From the cell containing the given text, extract its center point as (x, y) coordinate. 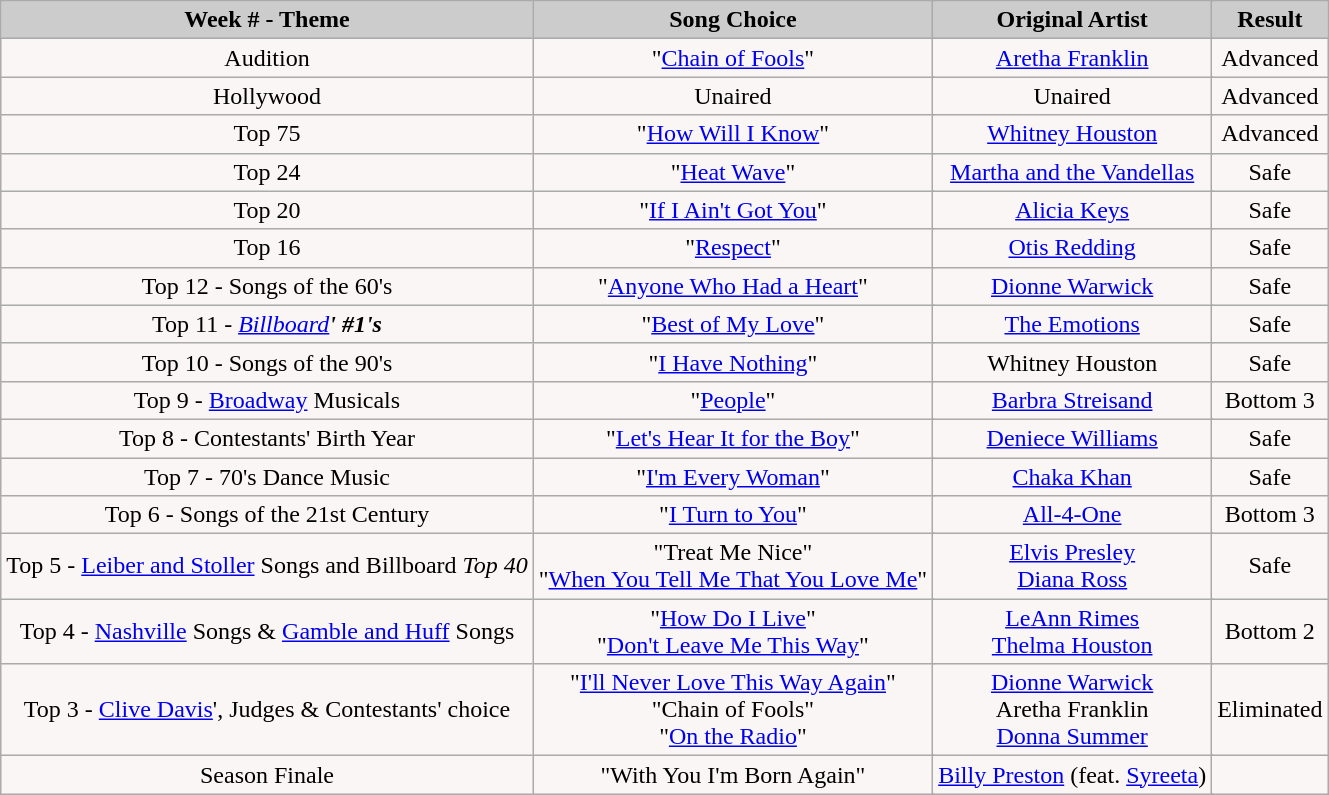
"How Do I Live""Don't Leave Me This Way" (732, 632)
Top 9 - Broadway Musicals (267, 400)
Elvis Presley Diana Ross (1072, 566)
"Let's Hear It for the Boy" (732, 438)
Top 75 (267, 134)
"Respect" (732, 248)
Hollywood (267, 96)
"If I Ain't Got You" (732, 210)
All-4-One (1072, 515)
"Best of My Love" (732, 324)
Original Artist (1072, 20)
"Chain of Fools" (732, 58)
Top 20 (267, 210)
Billy Preston (feat. Syreeta) (1072, 775)
Top 7 - 70's Dance Music (267, 477)
Song Choice (732, 20)
"With You I'm Born Again" (732, 775)
Dionne WarwickAretha FranklinDonna Summer (1072, 710)
The Emotions (1072, 324)
LeAnn RimesThelma Houston (1072, 632)
Audition (267, 58)
"I Have Nothing" (732, 362)
"How Will I Know" (732, 134)
Aretha Franklin (1072, 58)
Top 12 - Songs of the 60's (267, 286)
Top 4 - Nashville Songs & Gamble and Huff Songs (267, 632)
Top 3 - Clive Davis', Judges & Contestants' choice (267, 710)
"I'll Never Love This Way Again""Chain of Fools""On the Radio" (732, 710)
Eliminated (1270, 710)
Top 10 - Songs of the 90's (267, 362)
"Heat Wave" (732, 172)
"I Turn to You" (732, 515)
Top 24 (267, 172)
"People" (732, 400)
Top 8 - Contestants' Birth Year (267, 438)
Barbra Streisand (1072, 400)
Martha and the Vandellas (1072, 172)
"I'm Every Woman" (732, 477)
"Anyone Who Had a Heart" (732, 286)
Week # - Theme (267, 20)
Top 5 - Leiber and Stoller Songs and Billboard Top 40 (267, 566)
Season Finale (267, 775)
Otis Redding (1072, 248)
Top 16 (267, 248)
Top 11 - Billboard' #1's (267, 324)
Top 6 - Songs of the 21st Century (267, 515)
Result (1270, 20)
Alicia Keys (1072, 210)
Bottom 2 (1270, 632)
Chaka Khan (1072, 477)
Deniece Williams (1072, 438)
"Treat Me Nice" "When You Tell Me That You Love Me" (732, 566)
Dionne Warwick (1072, 286)
